Find where the given text appears and provide that cell's center as (X, Y) coordinate. 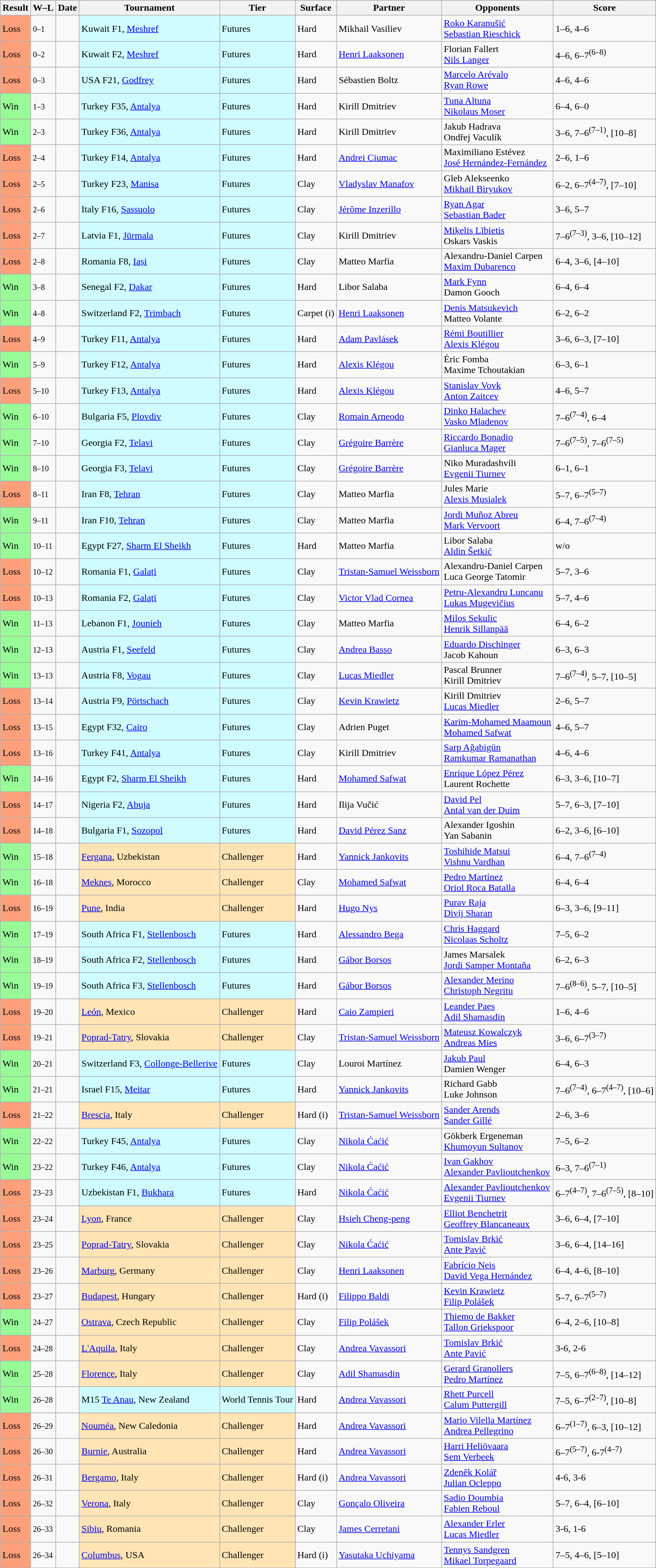
Marburg, Germany (149, 1270)
7–6(7–5), 7–6(7–5) (605, 442)
South Africa F3, Stellenbosch (149, 985)
3-6, 2-6 (605, 1348)
3–6, 6–4, [7–10] (605, 1218)
7–6(7–4), 6–7(4–7), [10–6] (605, 1089)
Ryan Agar Sebastian Bader (498, 209)
19–20 (43, 1012)
Lebanon F1, Jounieh (149, 624)
Mikhail Vasiliev (389, 29)
Turkey F12, Antalya (149, 365)
2–6 (43, 209)
Turkey F13, Antalya (149, 391)
Alexander Igoshin Yan Sabanin (498, 830)
Bergamo, Italy (149, 1477)
6–2, 6–2 (605, 313)
Milos Sekulic Henrik Sillanpää (498, 624)
3–6, 6–4, [14–16] (605, 1245)
2–5 (43, 184)
Turkey F14, Antalya (149, 157)
Iran F8, Tehran (149, 494)
Jules Marie Alexis Musialek (498, 494)
w/o (605, 546)
Andrea Basso (389, 649)
4–6, 6–7(6–8) (605, 54)
Turkey F36, Antalya (149, 132)
Surface (316, 8)
13–16 (43, 753)
South Africa F1, Stellenbosch (149, 934)
Maximiliano Estévez José Hernández-Fernández (498, 157)
11–13 (43, 624)
Victor Vlad Cornea (389, 597)
6–3, 3–6, [9–11] (605, 908)
Ivan Gakhov Alexander Pavlioutchenkov (498, 1167)
Denis Matsukevich Matteo Volante (498, 313)
Austria F9, Pörtschach (149, 701)
L'Aquila, Italy (149, 1348)
2–4 (43, 157)
21–21 (43, 1089)
6–1, 6–1 (605, 468)
14–16 (43, 779)
5–7, 6–3, [7–10] (605, 805)
Turkey F35, Antalya (149, 106)
Fabrício Neis David Vega Hernández (498, 1270)
Alexandru-Daniel Carpen Luca George Tatomir (498, 572)
Egypt F2, Sharm El Sheikh (149, 779)
Budapest, Hungary (149, 1296)
M15 Te Anau, New Zealand (149, 1400)
Chris Haggard Nicolaas Scholtz (498, 934)
Switzerland F2, Trimbach (149, 313)
26–33 (43, 1529)
13–14 (43, 701)
Dinko Halachev Vasko Mladenov (498, 417)
Egypt F32, Cairo (149, 727)
Jakub Paul Damien Wenger (498, 1063)
0–3 (43, 80)
6–4, 3–6, [4–10] (605, 261)
7–6(8–6), 5–7, [10–5] (605, 985)
Roko Karanušić Sebastian Rieschick (498, 29)
Stanislav Vovk Anton Zaitcev (498, 391)
Thiemo de Bakker Tallon Griekspoor (498, 1322)
Italy F16, Sassuolo (149, 209)
Caio Zampieri (389, 1012)
6–4, 6–0 (605, 106)
6–2, 3–6, [6–10] (605, 830)
5–7, 4–6 (605, 597)
16–18 (43, 882)
Yasutaka Uchiyama (389, 1555)
6–4, 2–6, [10–8] (605, 1322)
Tennys Sandgren Mikael Torpegaard (498, 1555)
Gerard Granollers Pedro Martínez (498, 1374)
25–28 (43, 1374)
7–10 (43, 442)
Adrien Puget (389, 727)
Hsieh Cheng-peng (389, 1218)
2–6, 1–6 (605, 157)
Austria F1, Seefeld (149, 649)
3–6, 6–3, [7–10] (605, 339)
Turkey F46, Antalya (149, 1167)
18–19 (43, 960)
Alexander Merino Christoph Negritu (498, 985)
7–6(7–4), 6–4 (605, 417)
Tier (257, 8)
Jakub Hadrava Ondřej Vaculík (498, 132)
Switzerland F3, Collonge-Bellerive (149, 1063)
Marcelo Arévalo Ryan Rowe (498, 80)
20–21 (43, 1063)
6–4, 6–3 (605, 1063)
8–10 (43, 468)
Kuwait F1, Meshref (149, 29)
3–8 (43, 287)
5–9 (43, 365)
19–19 (43, 985)
0–2 (43, 54)
2–3 (43, 132)
Riccardo Bonadio Gianluca Mager (498, 442)
Alexandru-Daniel Carpen Maxim Dubarenco (498, 261)
Richard Gabb Luke Johnson (498, 1089)
Elliot Benchetrit Geoffrey Blancaneaux (498, 1218)
Petru-Alexandru Luncanu Lukas Mugevičius (498, 597)
Lyon, France (149, 1218)
Jordi Muñoz Abreu Mark Vervoort (498, 520)
0–1 (43, 29)
Libor Salaba (389, 287)
7–5, 6–7(2–7), [10–8] (605, 1400)
Romania F1, Galați (149, 572)
Zdeněk Kolář Julian Ocleppo (498, 1477)
3-6, 1-6 (605, 1529)
Rémi Boutillier Alexis Klégou (498, 339)
Sarp Ağabigün Ramkumar Ramanathan (498, 753)
Bulgaria F5, Plovdiv (149, 417)
6–7(4–7), 7–6(7–5), [8–10] (605, 1193)
Austria F8, Vogau (149, 675)
Enrique López Pérez Laurent Rochette (498, 779)
Latvia F1, Jūrmala (149, 235)
Kuwait F2, Meshref (149, 54)
David Pérez Sanz (389, 830)
Romain Arneodo (389, 417)
Ilija Vučić (389, 805)
Senegal F2, Dakar (149, 287)
7–5, 4–6, [5–10] (605, 1555)
USA F21, Godfrey (149, 80)
12–13 (43, 649)
10–13 (43, 597)
Kevin Krawietz Filip Polášek (498, 1296)
9–11 (43, 520)
Filippo Baldi (389, 1296)
6–3, 6–3 (605, 649)
Libor Salaba Aldin Šetkić (498, 546)
4–9 (43, 339)
2–6, 3–6 (605, 1115)
3–6, 7–6(7–1), [10–8] (605, 132)
Rhett Purcell Calum Puttergill (498, 1400)
Gökberk Ergeneman Khumoyun Sultanov (498, 1141)
6–2, 6–3 (605, 960)
6–4, 4–6, [8–10] (605, 1270)
6–3, 7–6(7–1) (605, 1167)
Andrei Ciumac (389, 157)
Date (68, 8)
26–32 (43, 1503)
Partner (389, 8)
Turkey F41, Antalya (149, 753)
21–22 (43, 1115)
24–27 (43, 1322)
6–7(5–7), 6-7(4–7) (605, 1451)
14–17 (43, 805)
13–13 (43, 675)
Romania F2, Galați (149, 597)
Pascal Brunner Kirill Dmitriev (498, 675)
23–22 (43, 1167)
South Africa F2, Stellenbosch (149, 960)
23–27 (43, 1296)
2–8 (43, 261)
17–19 (43, 934)
James Marsalek Jordi Samper Montaña (498, 960)
Pedro Martínez Oriol Roca Batalla (498, 882)
James Cerretani (389, 1529)
Purav Raja Divij Sharan (498, 908)
1–3 (43, 106)
23–25 (43, 1245)
16–19 (43, 908)
Uzbekistan F1, Bukhara (149, 1193)
Sibiu, Romania (149, 1529)
6–10 (43, 417)
Tuna Altuna Nikolaus Moser (498, 106)
26–29 (43, 1425)
26–30 (43, 1451)
Bulgaria F1, Sozopol (149, 830)
Israel F15, Meitar (149, 1089)
13–15 (43, 727)
Mario Vilella Martínez Andrea Pellegrino (498, 1425)
23–23 (43, 1193)
Toshihide Matsui Vishnu Vardhan (498, 857)
Eduardo Dischinger Jacob Kahoun (498, 649)
19–21 (43, 1037)
Sébastien Boltz (389, 80)
Gonçalo Oliveira (389, 1503)
14–18 (43, 830)
Filip Polášek (389, 1322)
Florence, Italy (149, 1374)
Kirill Dmitriev Lucas Miedler (498, 701)
5–10 (43, 391)
León, Mexico (149, 1012)
Harri Heliövaara Sem Verbeek (498, 1451)
Nigeria F2, Abuja (149, 805)
2–6, 5–7 (605, 701)
6–3, 3–6, [10–7] (605, 779)
World Tennis Tour (257, 1400)
Nouméa, New Caledonia (149, 1425)
Carpet (i) (316, 313)
Opponents (498, 8)
Turkey F11, Antalya (149, 339)
Ostrava, Czech Republic (149, 1322)
Pune, India (149, 908)
Sander Arends Sander Gillé (498, 1115)
Tournament (149, 8)
10–11 (43, 546)
2–7 (43, 235)
Alessandro Bega (389, 934)
Turkey F45, Antalya (149, 1141)
7–6(7–3), 3–6, [10–12] (605, 235)
3–6, 5–7 (605, 209)
W–L (43, 8)
Miķelis Lībietis Oskars Vaskis (498, 235)
24–28 (43, 1348)
6–7(1–7), 6–3, [10–12] (605, 1425)
Mateusz Kowalczyk Andreas Mies (498, 1037)
23–24 (43, 1218)
Niko Muradashvili Evgenii Tiurnev (498, 468)
Fergana, Uzbekistan (149, 857)
23–26 (43, 1270)
5–7, 6–4, [6–10] (605, 1503)
Score (605, 8)
8–11 (43, 494)
David Pel Antal van der Duim (498, 805)
Sadio Doumbia Fabien Reboul (498, 1503)
Columbus, USA (149, 1555)
Jérôme Inzerillo (389, 209)
Karim-Mohamed Maamoun Mohamed Safwat (498, 727)
10–12 (43, 572)
Alexander Erler Lucas Miedler (498, 1529)
26–28 (43, 1400)
7–5, 6–7(6–8), [14–12] (605, 1374)
Georgia F3, Telavi (149, 468)
15–18 (43, 857)
Vladyslav Manafov (389, 184)
4–8 (43, 313)
26–34 (43, 1555)
Georgia F2, Telavi (149, 442)
Alexander Pavlioutchenkov Evgenii Tiurnev (498, 1193)
Lucas Miedler (389, 675)
6–2, 6–7(4–7), [7–10] (605, 184)
Hugo Nys (389, 908)
Turkey F23, Manisa (149, 184)
Leander Paes Adil Shamasdin (498, 1012)
22–22 (43, 1141)
Mark Fynn Damon Gooch (498, 287)
3–6, 6–7(3–7) (605, 1037)
5–7, 3–6 (605, 572)
Brescia, Italy (149, 1115)
Louroi Martínez (389, 1063)
7–6(7–4), 5–7, [10–5] (605, 675)
Result (16, 8)
Iran F10, Tehran (149, 520)
Verona, Italy (149, 1503)
Meknes, Morocco (149, 882)
Gleb Alekseenko Mikhail Biryukov (498, 184)
Burnie, Australia (149, 1451)
26–31 (43, 1477)
Egypt F27, Sharm El Sheikh (149, 546)
Éric Fomba Maxime Tchoutakian (498, 365)
Kevin Krawietz (389, 701)
4-6, 3-6 (605, 1477)
Florian Fallert Nils Langer (498, 54)
Adil Shamasdin (389, 1374)
Romania F8, Iași (149, 261)
Adam Pavlásek (389, 339)
6–3, 6–1 (605, 365)
6–4, 6–2 (605, 624)
